Detect which cell encompasses the target text, then output its (x, y) center coordinate. 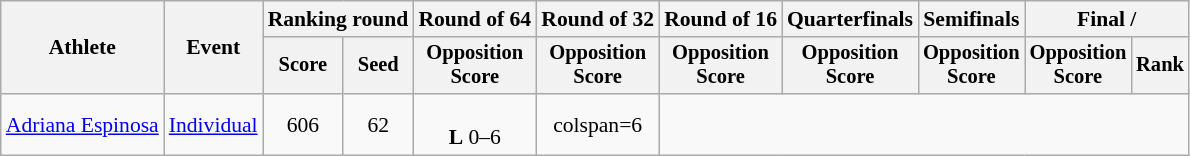
Seed (378, 66)
Individual (214, 124)
Rank (1160, 66)
Quarterfinals (850, 19)
colspan=6 (598, 124)
Round of 16 (720, 19)
Athlete (82, 48)
Score (304, 66)
Final / (1107, 19)
Ranking round (338, 19)
Round of 32 (598, 19)
606 (304, 124)
Semifinals (972, 19)
62 (378, 124)
L 0–6 (474, 124)
Adriana Espinosa (82, 124)
Event (214, 48)
Round of 64 (474, 19)
